Extract the (x, y) coordinate from the center of the cell holding the provided text.  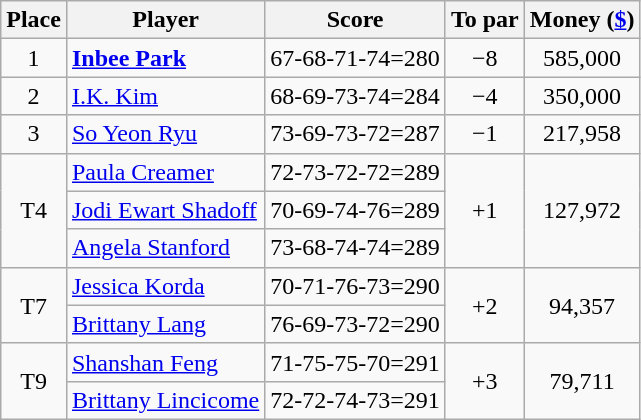
71-75-75-70=291 (356, 362)
So Yeon Ryu (165, 134)
T7 (34, 305)
+2 (484, 305)
68-69-73-74=284 (356, 96)
T4 (34, 210)
350,000 (582, 96)
Player (165, 20)
Shanshan Feng (165, 362)
−4 (484, 96)
67-68-71-74=280 (356, 58)
+3 (484, 381)
Inbee Park (165, 58)
−1 (484, 134)
+1 (484, 210)
Money ($) (582, 20)
127,972 (582, 210)
−8 (484, 58)
Jodi Ewart Shadoff (165, 210)
Paula Creamer (165, 172)
2 (34, 96)
585,000 (582, 58)
1 (34, 58)
70-71-76-73=290 (356, 286)
T9 (34, 381)
To par (484, 20)
3 (34, 134)
Angela Stanford (165, 248)
Brittany Lincicome (165, 400)
Place (34, 20)
72-72-74-73=291 (356, 400)
Brittany Lang (165, 324)
79,711 (582, 381)
94,357 (582, 305)
Score (356, 20)
Jessica Korda (165, 286)
I.K. Kim (165, 96)
73-69-73-72=287 (356, 134)
217,958 (582, 134)
70-69-74-76=289 (356, 210)
76-69-73-72=290 (356, 324)
72-73-72-72=289 (356, 172)
73-68-74-74=289 (356, 248)
